Capture the cell that displays the provided text and extract its [X, Y] central coordinate. 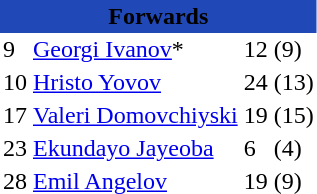
(9) [294, 50]
Hristo Yovov [136, 82]
(15) [294, 116]
Ekundayo Jayeoba [136, 148]
Georgi Ivanov* [136, 50]
Forwards [158, 16]
23 [15, 148]
(4) [294, 148]
Valeri Domovchiyski [136, 116]
(13) [294, 82]
6 [256, 148]
17 [15, 116]
19 [256, 116]
10 [15, 82]
24 [256, 82]
9 [15, 50]
12 [256, 50]
